Identify which cell holds the provided text, then report its [x, y] central coordinate. 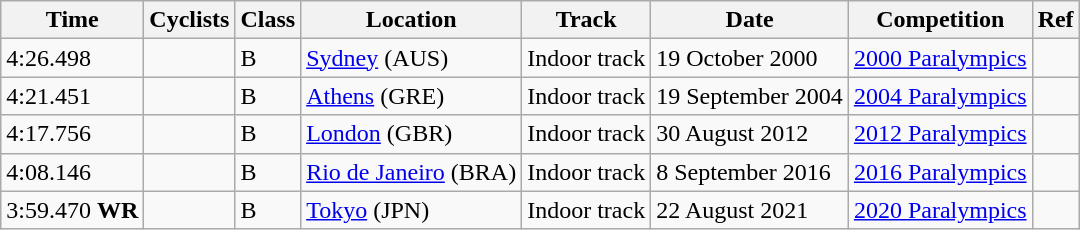
4:21.451 [72, 96]
Track [586, 20]
22 August 2021 [750, 210]
8 September 2016 [750, 172]
19 September 2004 [750, 96]
19 October 2000 [750, 58]
2000 Paralympics [940, 58]
Cyclists [190, 20]
30 August 2012 [750, 134]
Ref [1056, 20]
Location [412, 20]
London (GBR) [412, 134]
4:17.756 [72, 134]
Rio de Janeiro (BRA) [412, 172]
2020 Paralympics [940, 210]
Tokyo (JPN) [412, 210]
Date [750, 20]
3:59.470 WR [72, 210]
4:26.498 [72, 58]
Athens (GRE) [412, 96]
Time [72, 20]
Class [268, 20]
2012 Paralympics [940, 134]
Competition [940, 20]
2016 Paralympics [940, 172]
Sydney (AUS) [412, 58]
4:08.146 [72, 172]
2004 Paralympics [940, 96]
